Pinpoint the cell where the given text exists, returning its (x, y) midpoint coordinate. 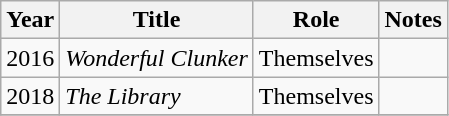
2016 (30, 58)
Role (316, 20)
Notes (413, 20)
2018 (30, 96)
Title (157, 20)
The Library (157, 96)
Wonderful Clunker (157, 58)
Year (30, 20)
